Determine the [x, y] coordinate at the center of the cell enclosing the given text.  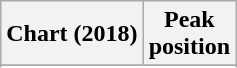
Peakposition [189, 34]
Chart (2018) [72, 34]
